Output the [X, Y] coordinate of the center of the cell containing the given text.  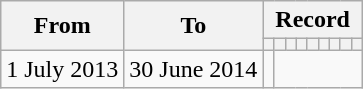
1 July 2013 [62, 69]
Record [313, 20]
30 June 2014 [194, 69]
From [62, 26]
To [194, 26]
